Capture the cell that displays the provided text and extract its [X, Y] central coordinate. 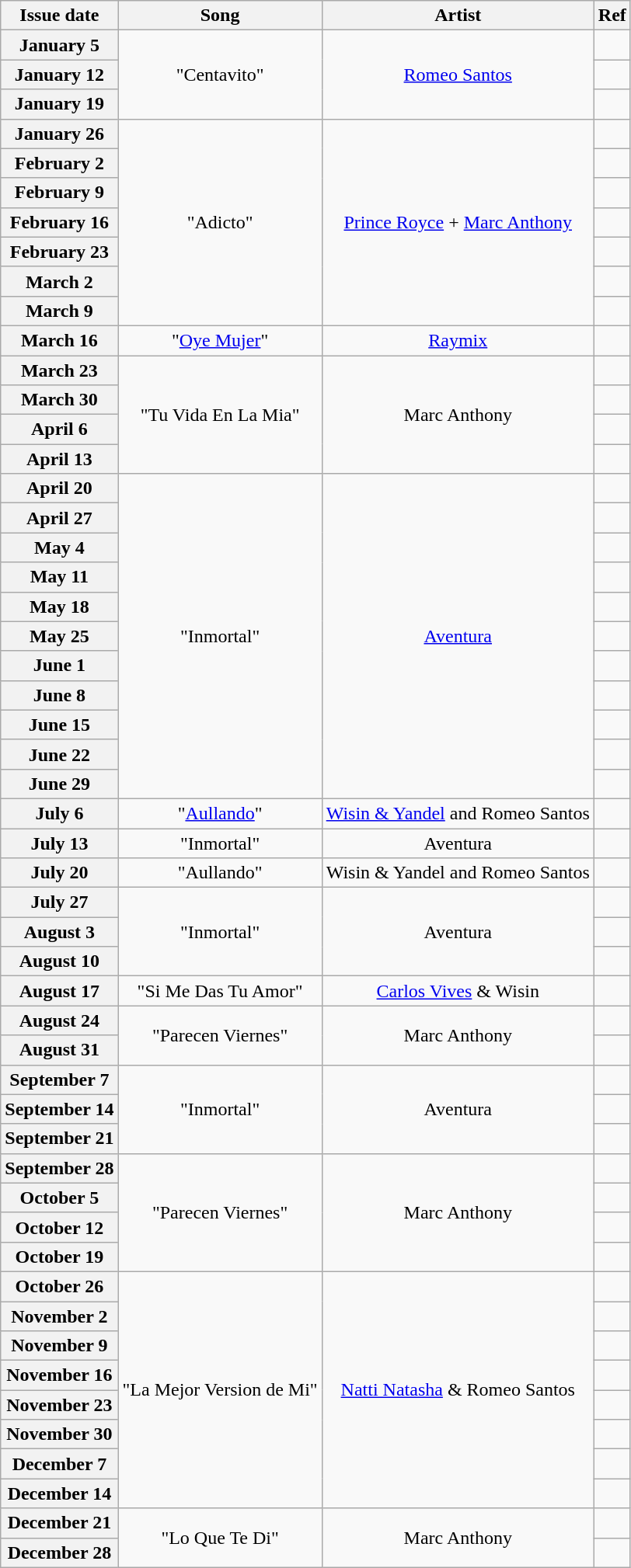
"Oye Mujer" [220, 340]
January 19 [59, 104]
December 28 [59, 1552]
November 16 [59, 1375]
August 24 [59, 1020]
March 2 [59, 281]
November 23 [59, 1405]
May 25 [59, 636]
January 5 [59, 45]
August 10 [59, 961]
August 17 [59, 991]
February 9 [59, 193]
July 20 [59, 873]
"La Mejor Version de Mi" [220, 1389]
February 2 [59, 163]
June 15 [59, 725]
"Tu Vida En La Mia" [220, 415]
Carlos Vives & Wisin [458, 991]
Ref [612, 16]
June 29 [59, 784]
November 30 [59, 1434]
"Adicto" [220, 222]
July 27 [59, 902]
June 22 [59, 754]
May 4 [59, 548]
Song [220, 16]
May 18 [59, 607]
September 7 [59, 1080]
Raymix [458, 340]
July 13 [59, 843]
October 12 [59, 1227]
July 6 [59, 813]
Issue date [59, 16]
December 14 [59, 1493]
October 19 [59, 1257]
December 7 [59, 1464]
"Centavito" [220, 75]
September 14 [59, 1109]
January 12 [59, 75]
April 6 [59, 429]
December 21 [59, 1523]
April 27 [59, 518]
May 11 [59, 577]
November 2 [59, 1316]
February 23 [59, 252]
September 28 [59, 1168]
"Si Me Das Tu Amor" [220, 991]
March 16 [59, 340]
April 20 [59, 488]
September 21 [59, 1139]
October 26 [59, 1286]
June 1 [59, 666]
January 26 [59, 134]
Artist [458, 16]
February 16 [59, 222]
March 23 [59, 370]
November 9 [59, 1346]
August 3 [59, 932]
April 13 [59, 459]
"Lo Que Te Di" [220, 1538]
August 31 [59, 1050]
Natti Natasha & Romeo Santos [458, 1389]
October 5 [59, 1198]
March 9 [59, 311]
March 30 [59, 400]
Prince Royce + Marc Anthony [458, 222]
Romeo Santos [458, 75]
June 8 [59, 695]
